Pinpoint the cell where the given text exists, returning its (X, Y) midpoint coordinate. 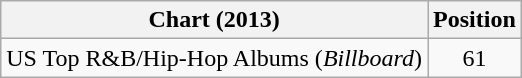
Chart (2013) (214, 20)
Position (475, 20)
61 (475, 58)
US Top R&B/Hip-Hop Albums (Billboard) (214, 58)
